Scan for the cell matching the given text and deliver its [x, y] coordinate at center. 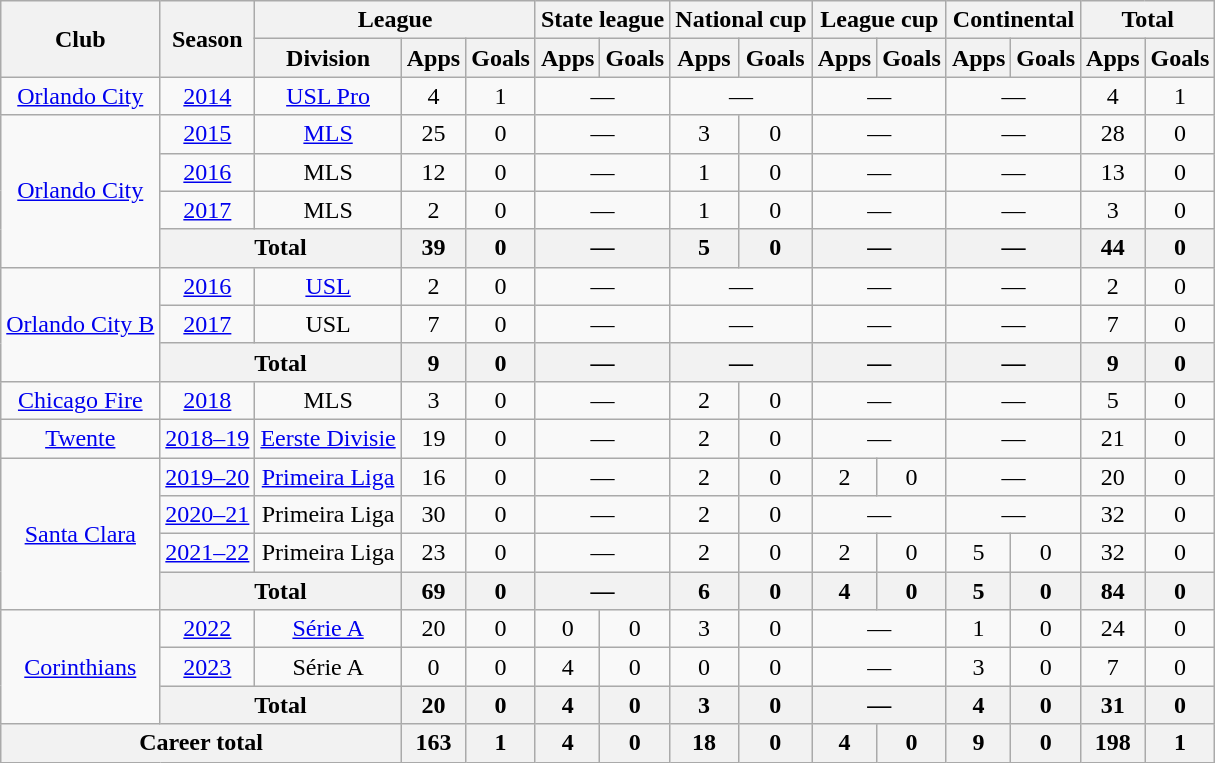
23 [433, 553]
Corinthians [80, 667]
84 [1113, 591]
31 [1113, 705]
Division [328, 58]
Career total [201, 743]
12 [433, 172]
28 [1113, 134]
Twente [80, 438]
2023 [208, 667]
39 [433, 248]
Continental [1013, 20]
Eerste Divisie [328, 438]
13 [1113, 172]
163 [433, 743]
2022 [208, 629]
State league [602, 20]
2020–21 [208, 515]
198 [1113, 743]
Season [208, 39]
League [396, 20]
Santa Clara [80, 534]
2015 [208, 134]
24 [1113, 629]
Orlando City B [80, 324]
2014 [208, 96]
19 [433, 438]
21 [1113, 438]
USL Pro [328, 96]
2021–22 [208, 553]
44 [1113, 248]
Club [80, 39]
16 [433, 477]
2018 [208, 400]
Chicago Fire [80, 400]
69 [433, 591]
18 [704, 743]
30 [433, 515]
League cup [879, 20]
25 [433, 134]
2018–19 [208, 438]
2019–20 [208, 477]
6 [704, 591]
National cup [741, 20]
